Return the [x, y] coordinate for the center point of the cell that contains the specified text.  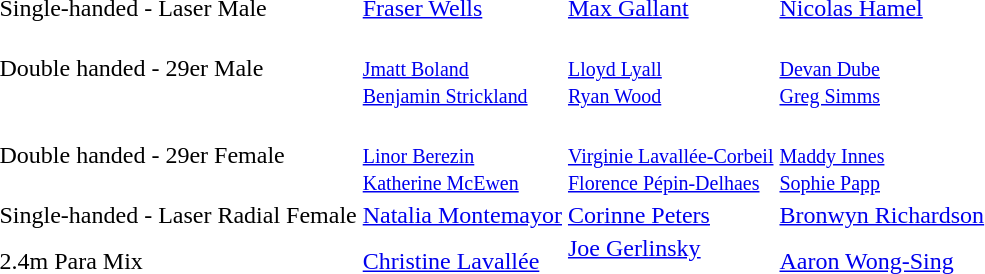
Linor BerezinKatherine McEwen [462, 155]
Virginie Lavallée-CorbeilFlorence Pépin-Delhaes [670, 155]
Lloyd LyallRyan Wood [670, 68]
Jmatt BolandBenjamin Strickland [462, 68]
Corinne Peters [670, 215]
Natalia Montemayor [462, 215]
